Identify which cell holds the provided text, then report its [X, Y] central coordinate. 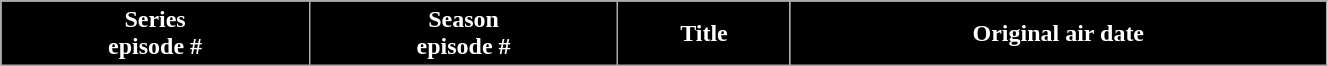
Title [704, 34]
Original air date [1058, 34]
Seasonepisode # [464, 34]
Seriesepisode # [156, 34]
